Search for the cell housing the specified text and yield its (X, Y) center coordinate. 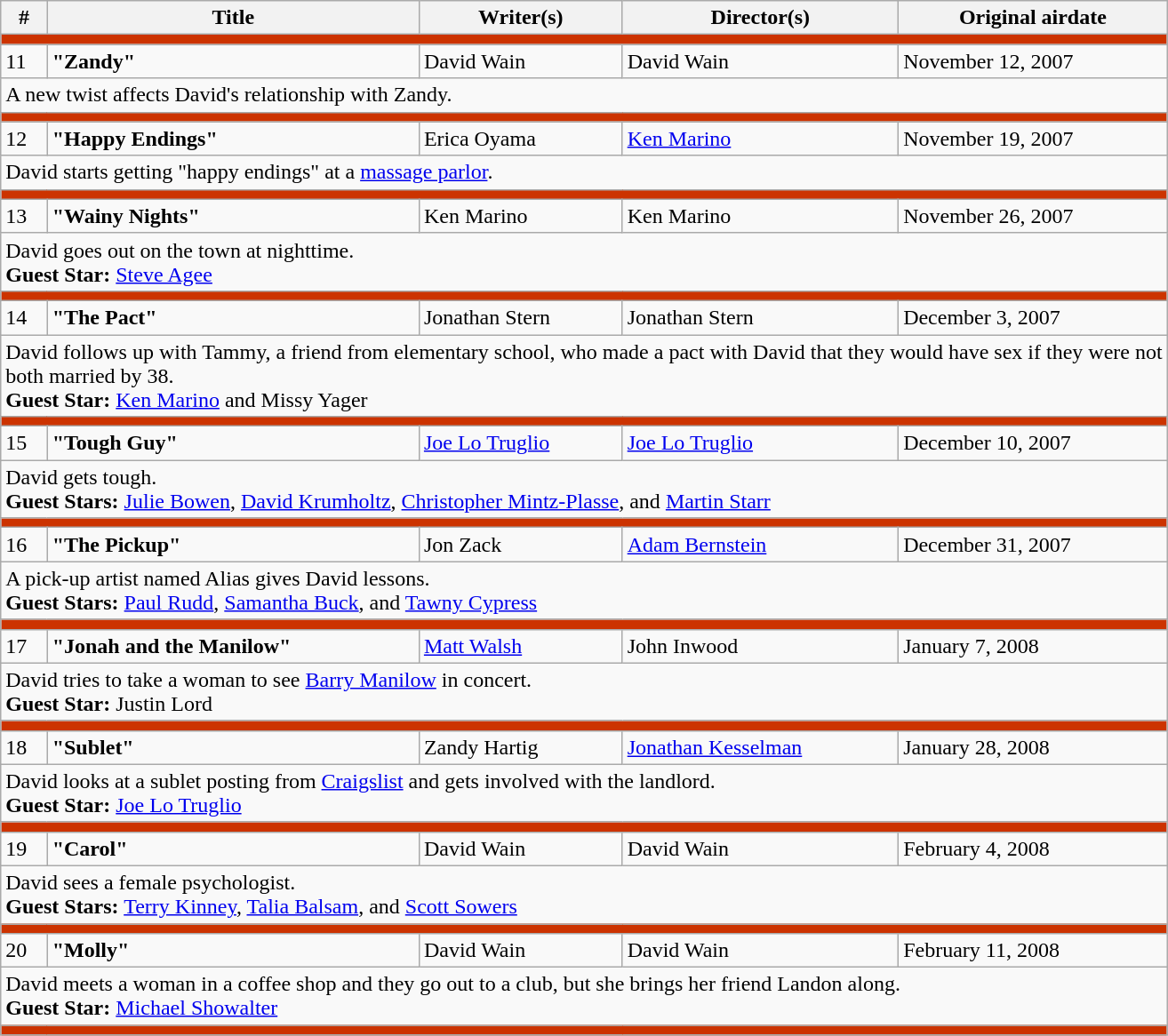
December 10, 2007 (1033, 443)
A pick-up artist named Alias gives David lessons.Guest Stars: Paul Rudd, Samantha Buck, and Tawny Cypress (584, 590)
January 28, 2008 (1033, 747)
18 (24, 747)
David tries to take a woman to see Barry Manilow in concert.Guest Star: Justin Lord (584, 691)
November 12, 2007 (1033, 61)
David goes out on the town at nighttime.Guest Star: Steve Agee (584, 261)
"Wainy Nights" (233, 216)
19 (24, 849)
John Inwood (760, 646)
16 (24, 545)
A new twist affects David's relationship with Zandy. (584, 95)
"The Pickup" (233, 545)
January 7, 2008 (1033, 646)
13 (24, 216)
# (24, 18)
Adam Bernstein (760, 545)
David gets tough.Guest Stars: Julie Bowen, David Krumholtz, Christopher Mintz-Plasse, and Martin Starr (584, 489)
"Zandy" (233, 61)
17 (24, 646)
"Jonah and the Manilow" (233, 646)
"Sublet" (233, 747)
November 19, 2007 (1033, 139)
Writer(s) (521, 18)
Title (233, 18)
February 4, 2008 (1033, 849)
15 (24, 443)
11 (24, 61)
November 26, 2007 (1033, 216)
Matt Walsh (521, 646)
12 (24, 139)
December 31, 2007 (1033, 545)
Zandy Hartig (521, 747)
David looks at a sublet posting from Craigslist and gets involved with the landlord.Guest Star: Joe Lo Truglio (584, 793)
Jonathan Kesselman (760, 747)
February 11, 2008 (1033, 951)
"Tough Guy" (233, 443)
"The Pact" (233, 317)
Original airdate (1033, 18)
Director(s) (760, 18)
Erica Oyama (521, 139)
December 3, 2007 (1033, 317)
Jon Zack (521, 545)
"Carol" (233, 849)
"Happy Endings" (233, 139)
David meets a woman in a coffee shop and they go out to a club, but she brings her friend Landon along.Guest Star: Michael Showalter (584, 997)
"Molly" (233, 951)
David sees a female psychologist.Guest Stars: Terry Kinney, Talia Balsam, and Scott Sowers (584, 894)
14 (24, 317)
David starts getting "happy endings" at a massage parlor. (584, 172)
20 (24, 951)
